Find where the given text appears and provide that cell's center as [x, y] coordinate. 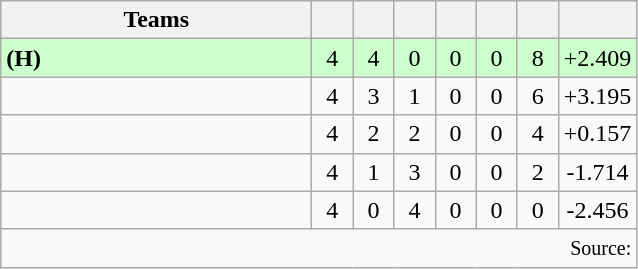
+2.409 [598, 58]
+3.195 [598, 96]
-1.714 [598, 172]
+0.157 [598, 134]
-2.456 [598, 210]
8 [538, 58]
6 [538, 96]
Teams [156, 20]
Source: [319, 248]
(H) [156, 58]
